Detect which cell encompasses the target text, then output its (X, Y) center coordinate. 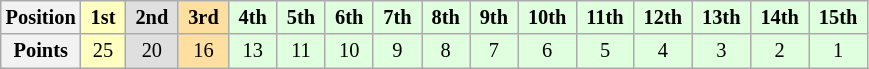
20 (152, 51)
Points (41, 51)
6th (349, 17)
7th (397, 17)
5 (604, 51)
15th (838, 17)
Position (41, 17)
10 (349, 51)
2 (779, 51)
1st (104, 17)
2nd (152, 17)
10th (547, 17)
1 (838, 51)
9 (397, 51)
3 (721, 51)
6 (547, 51)
8 (446, 51)
14th (779, 17)
13th (721, 17)
11th (604, 17)
7 (494, 51)
8th (446, 17)
9th (494, 17)
11 (301, 51)
5th (301, 17)
4th (253, 17)
16 (203, 51)
3rd (203, 17)
4 (663, 51)
12th (663, 17)
13 (253, 51)
25 (104, 51)
